Scan for the cell matching the given text and deliver its [x, y] coordinate at center. 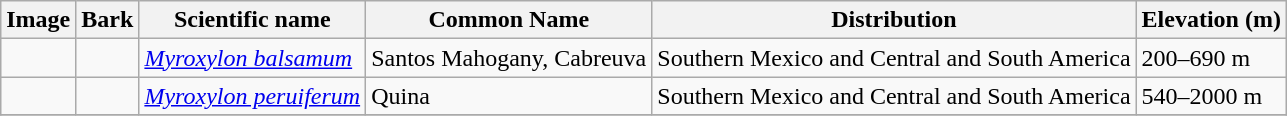
Scientific name [252, 20]
Common Name [509, 20]
Quina [509, 96]
200–690 m [1211, 58]
Elevation (m) [1211, 20]
Myroxylon balsamum [252, 58]
Bark [108, 20]
Distribution [894, 20]
Myroxylon peruiferum [252, 96]
Santos Mahogany, Cabreuva [509, 58]
Image [38, 20]
540–2000 m [1211, 96]
